Identify which cell holds the provided text, then report its (X, Y) central coordinate. 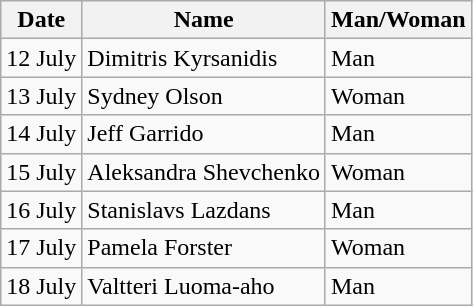
Date (42, 20)
15 July (42, 172)
Jeff Garrido (204, 134)
Pamela Forster (204, 248)
Sydney Olson (204, 96)
13 July (42, 96)
Aleksandra Shevchenko (204, 172)
14 July (42, 134)
18 July (42, 286)
Dimitris Kyrsanidis (204, 58)
Name (204, 20)
Stanislavs Lazdans (204, 210)
Valtteri Luoma-aho (204, 286)
17 July (42, 248)
12 July (42, 58)
16 July (42, 210)
Man/Woman (398, 20)
